Locate the cell with the specified text and output its [X, Y] center coordinate. 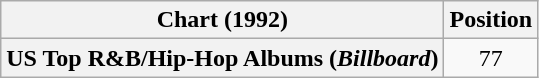
77 [491, 58]
Position [491, 20]
Chart (1992) [222, 20]
US Top R&B/Hip-Hop Albums (Billboard) [222, 58]
